Find where the given text appears and provide that cell's center as [X, Y] coordinate. 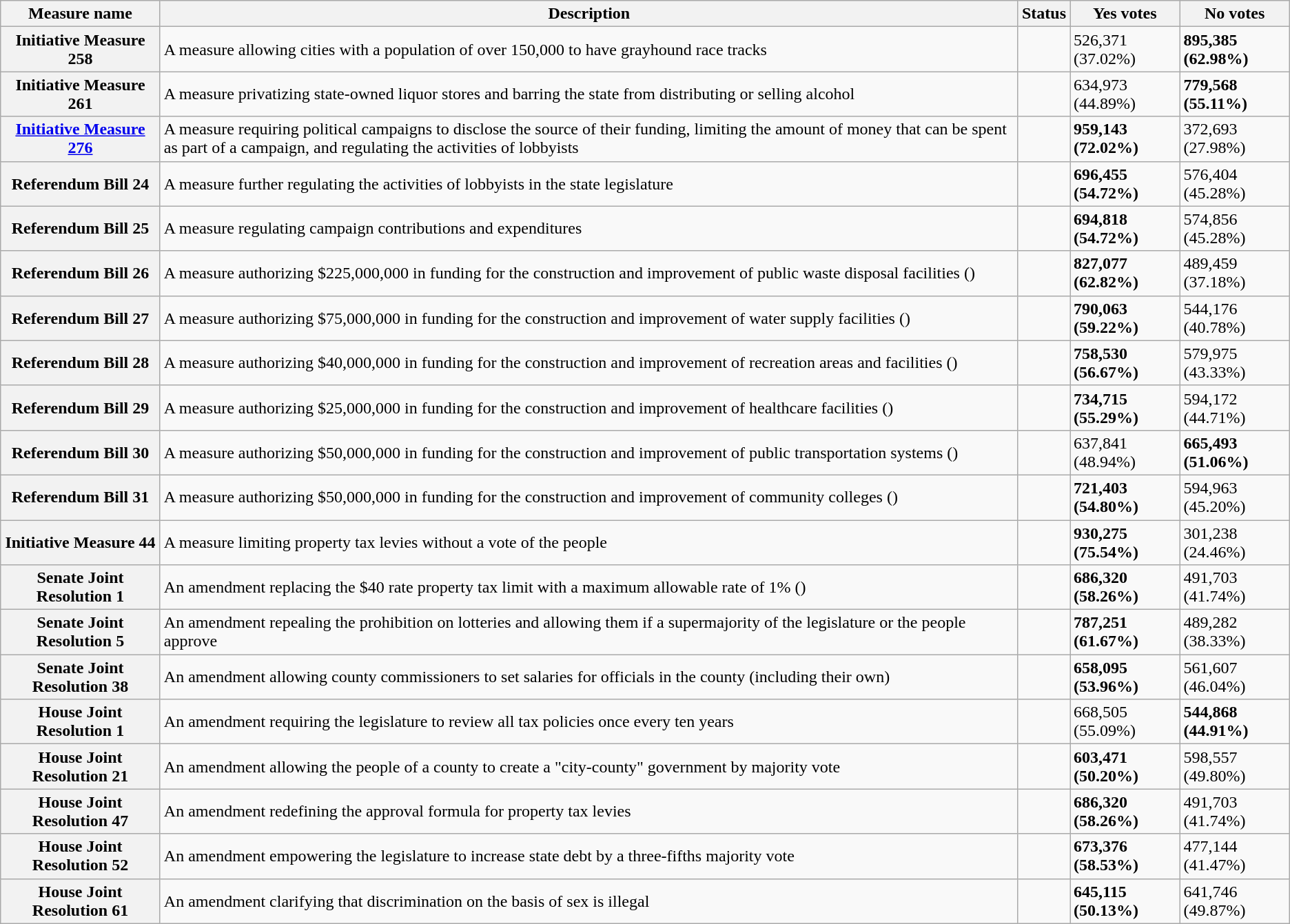
930,275 (75.54%) [1125, 542]
A measure allowing cities with a population of over 150,000 to have grayhound race tracks [588, 50]
779,568 (55.11%) [1235, 94]
House Joint Resolution 61 [81, 901]
A measure privatizing state-owned liquor stores and barring the state from distributing or selling alcohol [588, 94]
Referendum Bill 31 [81, 497]
301,238 (24.46%) [1235, 542]
477,144 (41.47%) [1235, 856]
594,172 (44.71%) [1235, 408]
637,841 (48.94%) [1125, 452]
673,376 (58.53%) [1125, 856]
An amendment requiring the legislature to review all tax policies once every ten years [588, 722]
Status [1043, 14]
790,063 (59.22%) [1125, 318]
An amendment allowing the people of a county to create a "city-county" government by majority vote [588, 766]
House Joint Resolution 47 [81, 812]
Measure name [81, 14]
Initiative Measure 258 [81, 50]
694,818 (54.72%) [1125, 229]
A measure authorizing $50,000,000 in funding for the construction and improvement of community colleges () [588, 497]
Yes votes [1125, 14]
658,095 (53.96%) [1125, 677]
Initiative Measure 276 [81, 139]
House Joint Resolution 1 [81, 722]
House Joint Resolution 21 [81, 766]
An amendment allowing county commissioners to set salaries for officials in the county (including their own) [588, 677]
Initiative Measure 261 [81, 94]
Referendum Bill 25 [81, 229]
372,693 (27.98%) [1235, 139]
579,975 (43.33%) [1235, 362]
544,868 (44.91%) [1235, 722]
A measure regulating campaign contributions and expenditures [588, 229]
895,385 (62.98%) [1235, 50]
An amendment repealing the prohibition on lotteries and allowing them if a supermajority of the legislature or the people approve [588, 633]
645,115 (50.13%) [1125, 901]
603,471 (50.20%) [1125, 766]
787,251 (61.67%) [1125, 633]
Referendum Bill 27 [81, 318]
489,282 (38.33%) [1235, 633]
A measure limiting property tax levies without a vote of the people [588, 542]
A measure authorizing $50,000,000 in funding for the construction and improvement of public transportation systems () [588, 452]
598,557 (49.80%) [1235, 766]
An amendment replacing the $40 rate property tax limit with a maximum allowable rate of 1% () [588, 587]
576,404 (45.28%) [1235, 183]
641,746 (49.87%) [1235, 901]
668,505 (55.09%) [1125, 722]
Referendum Bill 29 [81, 408]
Initiative Measure 44 [81, 542]
959,143 (72.02%) [1125, 139]
Referendum Bill 26 [81, 273]
526,371 (37.02%) [1125, 50]
721,403 (54.80%) [1125, 497]
An amendment clarifying that discrimination on the basis of sex is illegal [588, 901]
Referendum Bill 30 [81, 452]
665,493 (51.06%) [1235, 452]
827,077 (62.82%) [1125, 273]
No votes [1235, 14]
758,530 (56.67%) [1125, 362]
A measure authorizing $25,000,000 in funding for the construction and improvement of healthcare facilities () [588, 408]
594,963 (45.20%) [1235, 497]
Senate Joint Resolution 5 [81, 633]
A measure further regulating the activities of lobbyists in the state legislature [588, 183]
Referendum Bill 24 [81, 183]
634,973 (44.89%) [1125, 94]
489,459 (37.18%) [1235, 273]
544,176 (40.78%) [1235, 318]
A measure authorizing $40,000,000 in funding for the construction and improvement of recreation areas and facilities () [588, 362]
Referendum Bill 28 [81, 362]
An amendment empowering the legislature to increase state debt by a three-fifths majority vote [588, 856]
Senate Joint Resolution 1 [81, 587]
Senate Joint Resolution 38 [81, 677]
Description [588, 14]
574,856 (45.28%) [1235, 229]
House Joint Resolution 52 [81, 856]
734,715 (55.29%) [1125, 408]
A measure authorizing $225,000,000 in funding for the construction and improvement of public waste disposal facilities () [588, 273]
696,455 (54.72%) [1125, 183]
561,607 (46.04%) [1235, 677]
An amendment redefining the approval formula for property tax levies [588, 812]
A measure authorizing $75,000,000 in funding for the construction and improvement of water supply facilities () [588, 318]
